Find where the given text appears and provide that cell's center as (x, y) coordinate. 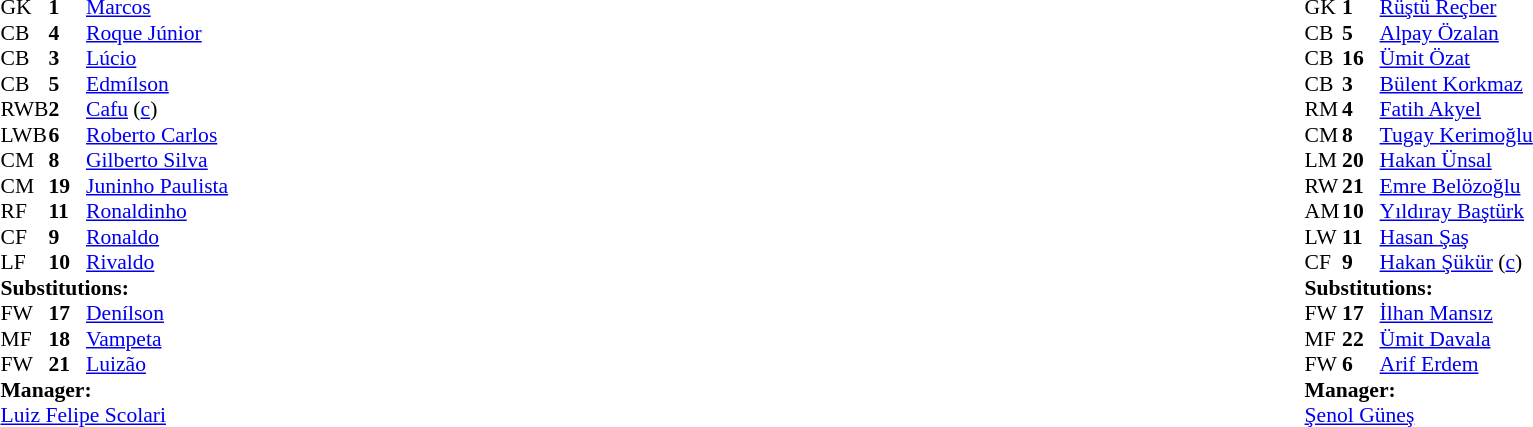
RWB (24, 109)
Hakan Şükür (c) (1456, 263)
Gilberto Silva (157, 161)
Denílson (157, 313)
Roque Júnior (157, 33)
LM (1324, 161)
Ümit Davala (1456, 339)
Luizão (157, 365)
Alpay Özalan (1456, 33)
18 (67, 339)
Hakan Ünsal (1456, 161)
Ronaldinho (157, 211)
22 (1361, 339)
LF (24, 263)
2 (67, 109)
LW (1324, 237)
RW (1324, 186)
Bülent Korkmaz (1456, 84)
LWB (24, 135)
Rivaldo (157, 263)
İlhan Mansız (1456, 313)
AM (1324, 211)
Roberto Carlos (157, 135)
Juninho Paulista (157, 186)
RF (24, 211)
Yıldıray Baştürk (1456, 211)
Vampeta (157, 339)
Ronaldo (157, 237)
Arif Erdem (1456, 365)
20 (1361, 161)
Cafu (c) (157, 109)
16 (1361, 59)
Hasan Şaş (1456, 237)
Lúcio (157, 59)
Ümit Özat (1456, 59)
19 (67, 186)
Tugay Kerimoğlu (1456, 135)
Fatih Akyel (1456, 109)
RM (1324, 109)
Emre Belözoğlu (1456, 186)
Edmílson (157, 84)
